Determine the (X, Y) coordinate at the center of the cell enclosing the given text.  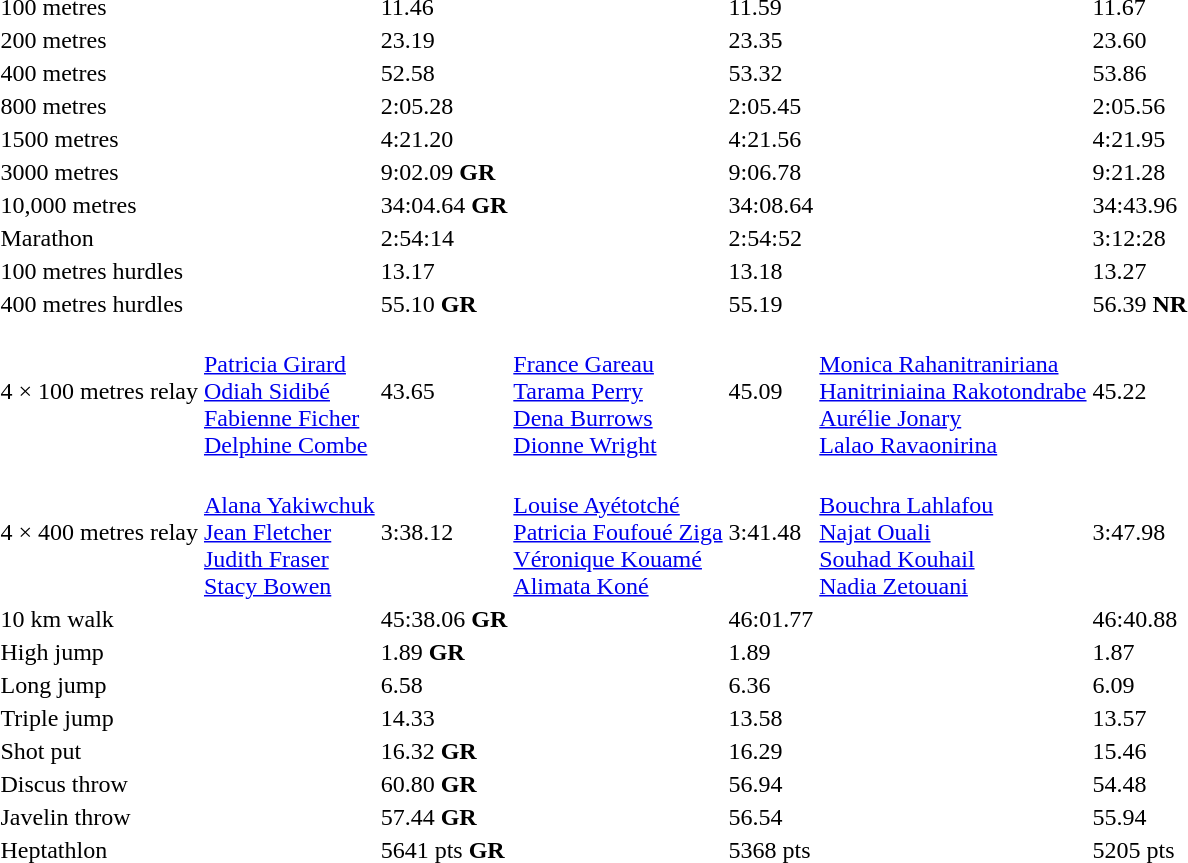
Alana YakiwchukJean FletcherJudith FraserStacy Bowen (289, 532)
Louise AyétotchéPatricia Foufoué ZigaVéronique KouaméAlimata Koné (618, 532)
56.94 (771, 784)
52.58 (444, 73)
57.44 GR (444, 817)
2:05.45 (771, 106)
55.10 GR (444, 304)
34:08.64 (771, 205)
3:41.48 (771, 532)
Monica RahanitranirianaHanitriniaina RakotondrabeAurélie JonaryLalao Ravaonirina (953, 391)
13.58 (771, 718)
16.32 GR (444, 751)
56.54 (771, 817)
43.65 (444, 391)
2:54:14 (444, 238)
1.89 GR (444, 652)
23.19 (444, 40)
55.19 (771, 304)
France GareauTarama PerryDena BurrowsDionne Wright (618, 391)
1.89 (771, 652)
34:04.64 GR (444, 205)
6.36 (771, 685)
45:38.06 GR (444, 619)
6.58 (444, 685)
53.32 (771, 73)
2:05.28 (444, 106)
3:38.12 (444, 532)
45.09 (771, 391)
9:02.09 GR (444, 172)
46:01.77 (771, 619)
2:54:52 (771, 238)
13.17 (444, 271)
4:21.20 (444, 139)
13.18 (771, 271)
60.80 GR (444, 784)
16.29 (771, 751)
Patricia GirardOdiah SidibéFabienne FicherDelphine Combe (289, 391)
9:06.78 (771, 172)
14.33 (444, 718)
Bouchra LahlafouNajat OualiSouhad KouhailNadia Zetouani (953, 532)
23.35 (771, 40)
4:21.56 (771, 139)
